Scan for the cell matching the given text and deliver its [X, Y] coordinate at center. 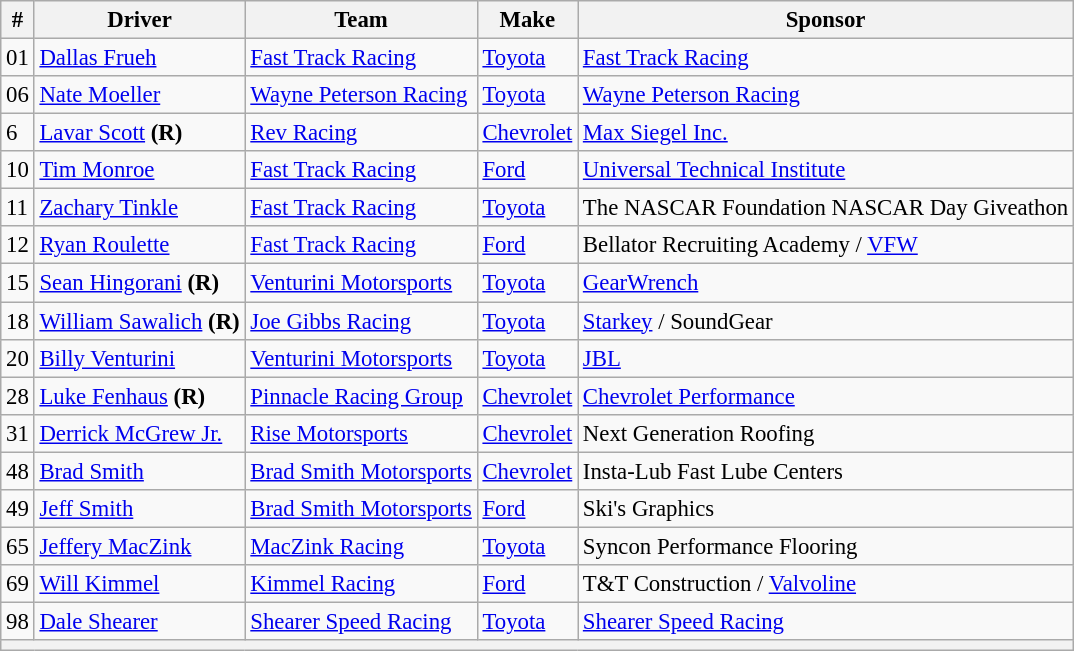
Joe Gibbs Racing [361, 321]
GearWrench [826, 283]
Will Kimmel [140, 584]
49 [18, 509]
Tim Monroe [140, 170]
Jeff Smith [140, 509]
48 [18, 471]
Bellator Recruiting Academy / VFW [826, 245]
Jeffery MacZink [140, 546]
Sean Hingorani (R) [140, 283]
Starkey / SoundGear [826, 321]
Brad Smith [140, 471]
Make [527, 20]
Nate Moeller [140, 95]
Ski's Graphics [826, 509]
31 [18, 433]
Billy Venturini [140, 358]
T&T Construction / Valvoline [826, 584]
12 [18, 245]
11 [18, 208]
Dallas Frueh [140, 58]
Zachary Tinkle [140, 208]
18 [18, 321]
Pinnacle Racing Group [361, 396]
10 [18, 170]
28 [18, 396]
Rev Racing [361, 133]
Derrick McGrew Jr. [140, 433]
Team [361, 20]
Kimmel Racing [361, 584]
01 [18, 58]
20 [18, 358]
Next Generation Roofing [826, 433]
Insta-Lub Fast Lube Centers [826, 471]
65 [18, 546]
Universal Technical Institute [826, 170]
Luke Fenhaus (R) [140, 396]
MacZink Racing [361, 546]
Chevrolet Performance [826, 396]
Ryan Roulette [140, 245]
06 [18, 95]
Rise Motorsports [361, 433]
Max Siegel Inc. [826, 133]
Sponsor [826, 20]
Syncon Performance Flooring [826, 546]
15 [18, 283]
William Sawalich (R) [140, 321]
69 [18, 584]
6 [18, 133]
98 [18, 621]
The NASCAR Foundation NASCAR Day Giveathon [826, 208]
Driver [140, 20]
JBL [826, 358]
Lavar Scott (R) [140, 133]
Dale Shearer [140, 621]
# [18, 20]
